Identify which cell holds the provided text, then report its (X, Y) central coordinate. 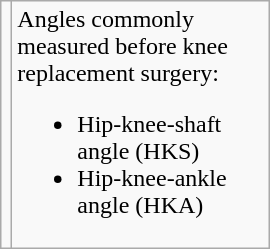
Angles commonly measured before knee replacement surgery:Hip-knee-shaft angle (HKS)Hip-knee-ankle angle (HKA) (140, 125)
